Locate the cell with the specified text and output its [x, y] center coordinate. 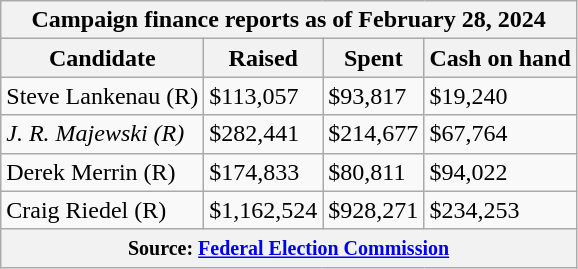
$928,271 [374, 210]
$1,162,524 [264, 210]
$80,811 [374, 172]
Steve Lankenau (R) [102, 96]
Derek Merrin (R) [102, 172]
Candidate [102, 58]
Campaign finance reports as of February 28, 2024 [289, 20]
$214,677 [374, 134]
$19,240 [500, 96]
$174,833 [264, 172]
Source: Federal Election Commission [289, 248]
Cash on hand [500, 58]
$113,057 [264, 96]
Spent [374, 58]
Craig Riedel (R) [102, 210]
$93,817 [374, 96]
$282,441 [264, 134]
$94,022 [500, 172]
J. R. Majewski (R) [102, 134]
$67,764 [500, 134]
$234,253 [500, 210]
Raised [264, 58]
